Pinpoint the cell where the given text exists, returning its [x, y] midpoint coordinate. 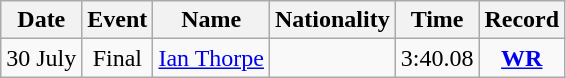
WR [522, 58]
Time [437, 20]
30 July [42, 58]
3:40.08 [437, 58]
Event [118, 20]
Ian Thorpe [212, 58]
Record [522, 20]
Date [42, 20]
Nationality [332, 20]
Name [212, 20]
Final [118, 58]
